Extract the [x, y] coordinate from the center of the cell holding the provided text.  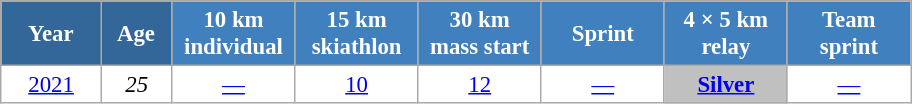
Team sprint [848, 34]
25 [136, 85]
15 km skiathlon [356, 34]
Year [52, 34]
Age [136, 34]
2021 [52, 85]
Silver [726, 85]
Sprint [602, 34]
4 × 5 km relay [726, 34]
12 [480, 85]
10 [356, 85]
10 km individual [234, 34]
30 km mass start [480, 34]
